Output the (X, Y) coordinate of the center of the cell containing the given text.  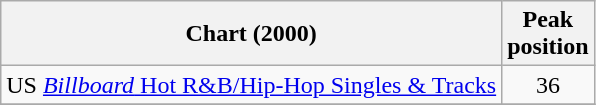
36 (548, 85)
US Billboard Hot R&B/Hip-Hop Singles & Tracks (252, 85)
Peakposition (548, 34)
Chart (2000) (252, 34)
